Return the (X, Y) coordinate for the center point of the cell that contains the specified text.  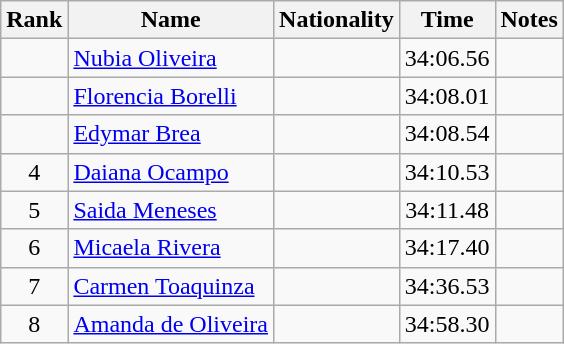
Name (171, 20)
6 (34, 248)
5 (34, 210)
Carmen Toaquinza (171, 286)
8 (34, 324)
Rank (34, 20)
Nubia Oliveira (171, 58)
Daiana Ocampo (171, 172)
34:06.56 (447, 58)
34:17.40 (447, 248)
34:10.53 (447, 172)
Florencia Borelli (171, 96)
7 (34, 286)
Micaela Rivera (171, 248)
Notes (529, 20)
34:08.01 (447, 96)
Time (447, 20)
34:08.54 (447, 134)
34:36.53 (447, 286)
Edymar Brea (171, 134)
34:58.30 (447, 324)
Amanda de Oliveira (171, 324)
Nationality (337, 20)
Saida Meneses (171, 210)
4 (34, 172)
34:11.48 (447, 210)
